Scan for the cell matching the given text and deliver its [X, Y] coordinate at center. 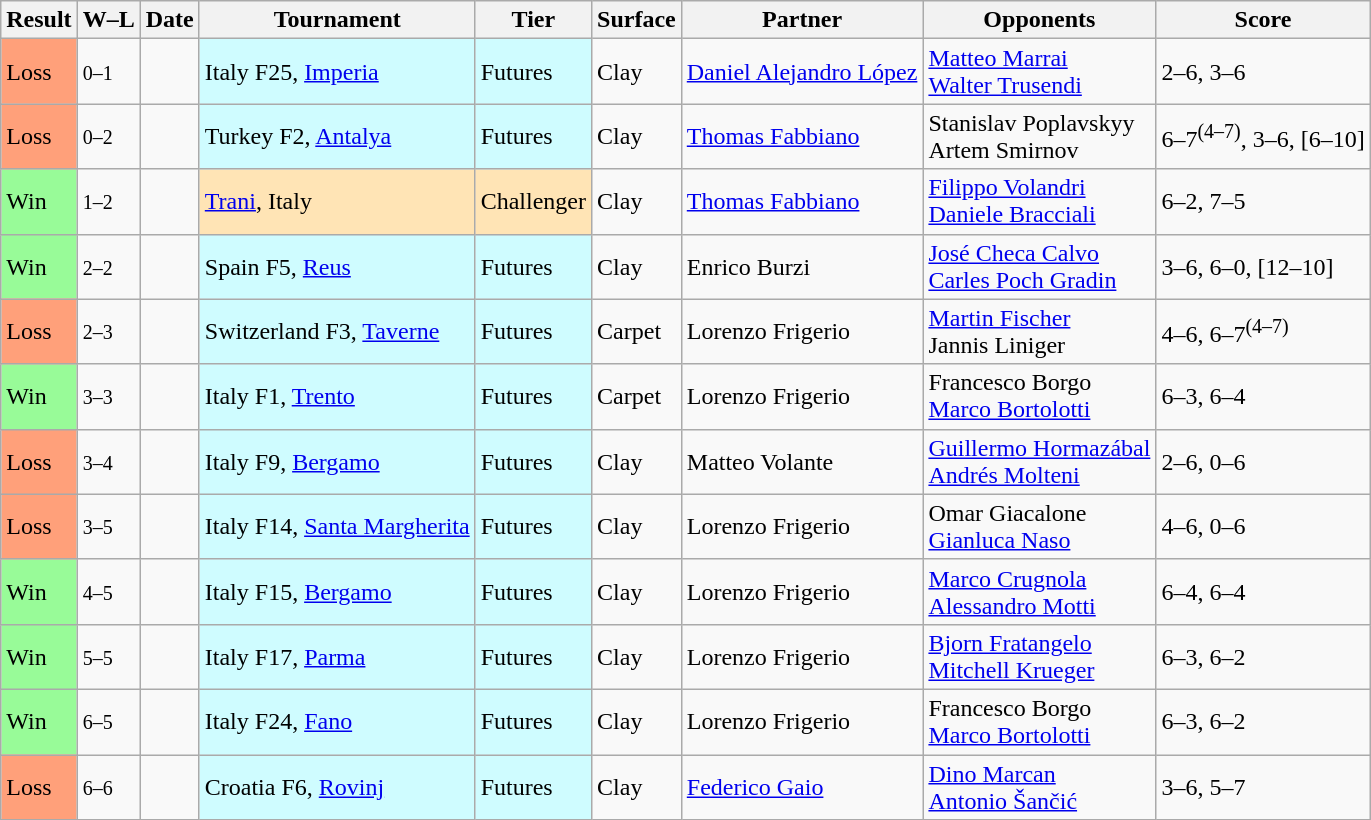
6–4, 6–4 [1263, 592]
Score [1263, 20]
2–6, 3–6 [1263, 72]
Tier [533, 20]
6–6 [108, 786]
2–2 [108, 266]
3–6, 5–7 [1263, 786]
Italy F9, Bergamo [337, 462]
Martin Fischer Jannis Liniger [1040, 332]
Partner [802, 20]
6–5 [108, 722]
Matteo Marrai Walter Trusendi [1040, 72]
Daniel Alejandro López [802, 72]
Spain F5, Reus [337, 266]
Dino Marcan Antonio Šančić [1040, 786]
Marco Crugnola Alessandro Motti [1040, 592]
6–2, 7–5 [1263, 202]
3–3 [108, 396]
1–2 [108, 202]
Italy F17, Parma [337, 656]
José Checa Calvo Carles Poch Gradin [1040, 266]
4–6, 0–6 [1263, 526]
2–3 [108, 332]
Enrico Burzi [802, 266]
Date [170, 20]
Challenger [533, 202]
Italy F15, Bergamo [337, 592]
Stanislav Poplavskyy Artem Smirnov [1040, 136]
3–4 [108, 462]
Croatia F6, Rovinj [337, 786]
Italy F1, Trento [337, 396]
Surface [637, 20]
3–6, 6–0, [12–10] [1263, 266]
0–2 [108, 136]
Switzerland F3, Taverne [337, 332]
Trani, Italy [337, 202]
Result [39, 20]
Italy F25, Imperia [337, 72]
Opponents [1040, 20]
5–5 [108, 656]
Guillermo Hormazábal Andrés Molteni [1040, 462]
4–6, 6–7(4–7) [1263, 332]
0–1 [108, 72]
Bjorn Fratangelo Mitchell Krueger [1040, 656]
Turkey F2, Antalya [337, 136]
Filippo Volandri Daniele Bracciali [1040, 202]
Omar Giacalone Gianluca Naso [1040, 526]
Italy F24, Fano [337, 722]
3–5 [108, 526]
Tournament [337, 20]
6–7(4–7), 3–6, [6–10] [1263, 136]
Matteo Volante [802, 462]
Italy F14, Santa Margherita [337, 526]
4–5 [108, 592]
W–L [108, 20]
2–6, 0–6 [1263, 462]
6–3, 6–4 [1263, 396]
Federico Gaio [802, 786]
